Locate the cell with the specified text and output its (X, Y) center coordinate. 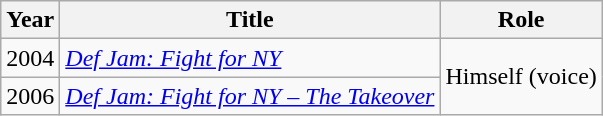
Title (250, 20)
Year (30, 20)
Def Jam: Fight for NY – The Takeover (250, 96)
Role (521, 20)
2004 (30, 58)
2006 (30, 96)
Himself (voice) (521, 77)
Def Jam: Fight for NY (250, 58)
